From the cell containing the given text, extract its center point as (x, y) coordinate. 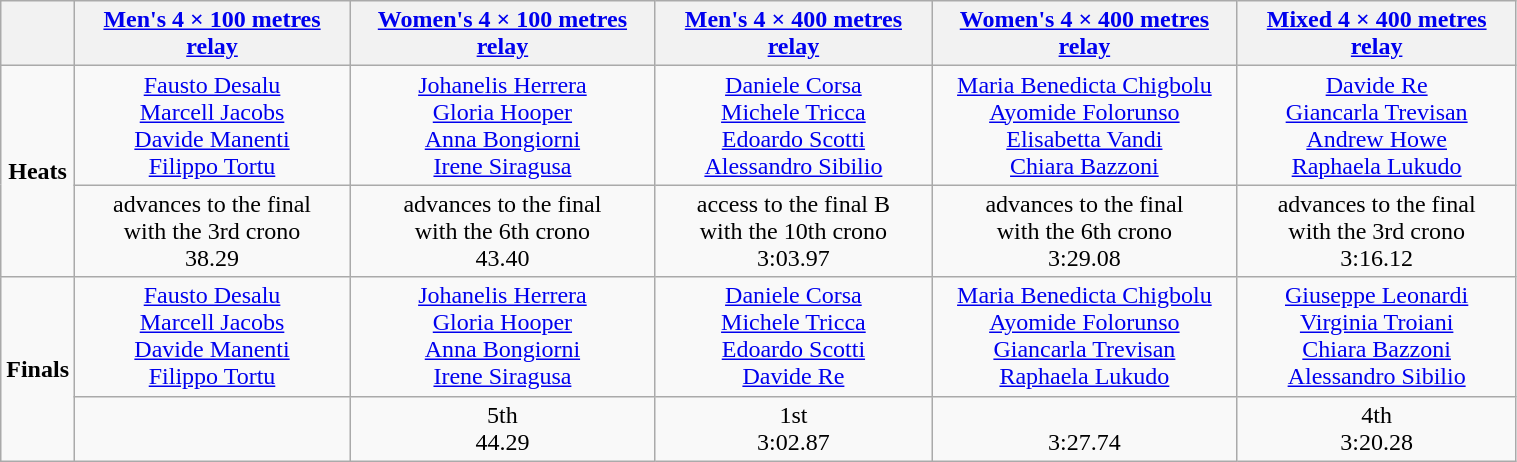
3:27.74 (1085, 428)
advances to the final with the 6th crono 43.40 (503, 231)
Women's 4 × 100 metres relay (503, 34)
Giuseppe LeonardiVirginia TroianiChiara BazzoniAlessandro Sibilio (1376, 336)
Maria Benedicta ChigboluAyomide FolorunsoGiancarla TrevisanRaphaela Lukudo (1085, 336)
access to the final B with the 10th crono 3:03.97 (793, 231)
advances to the final with the 3rd crono 38.29 (212, 231)
5th 44.29 (503, 428)
advances to the final with the 6th crono 3:29.08 (1085, 231)
Mixed 4 × 400 metres relay (1376, 34)
Men's 4 × 400 metres relay (793, 34)
Women's 4 × 400 metres relay (1085, 34)
Davide ReGiancarla TrevisanAndrew HoweRaphaela Lukudo (1376, 126)
Daniele CorsaMichele TriccaEdoardo ScottiAlessandro Sibilio (793, 126)
1st 3:02.87 (793, 428)
Heats (38, 172)
Men's 4 × 100 metres relay (212, 34)
4th 3:20.28 (1376, 428)
Finals (38, 369)
advances to the final with the 3rd crono 3:16.12 (1376, 231)
Maria Benedicta ChigboluAyomide FolorunsoElisabetta VandiChiara Bazzoni (1085, 126)
Daniele CorsaMichele TriccaEdoardo ScottiDavide Re (793, 336)
